Provide the (x, y) coordinate of the cell's center where the given text is located.  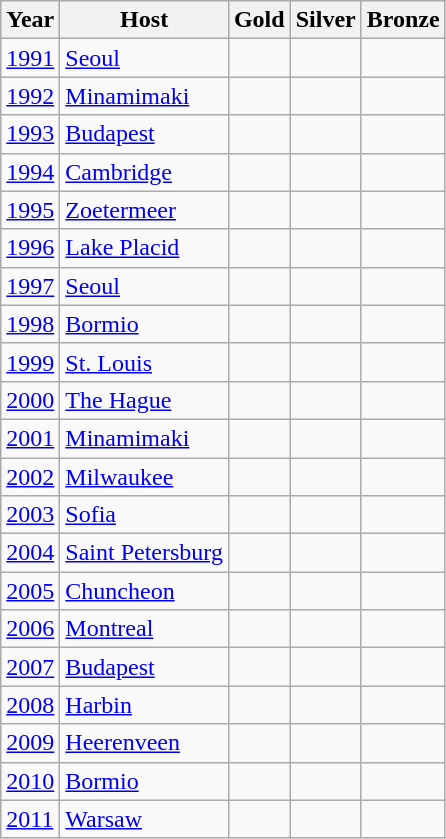
Year (30, 20)
The Hague (144, 400)
1997 (30, 286)
1993 (30, 134)
Zoetermeer (144, 210)
Gold (259, 20)
Montreal (144, 629)
1992 (30, 96)
Chuncheon (144, 591)
2001 (30, 438)
Cambridge (144, 172)
2007 (30, 667)
2009 (30, 743)
Host (144, 20)
1996 (30, 248)
2002 (30, 477)
Harbin (144, 705)
Heerenveen (144, 743)
Silver (326, 20)
1995 (30, 210)
2006 (30, 629)
1991 (30, 58)
1999 (30, 362)
St. Louis (144, 362)
Lake Placid (144, 248)
2010 (30, 781)
2008 (30, 705)
Warsaw (144, 819)
2004 (30, 553)
Bronze (403, 20)
2005 (30, 591)
Sofia (144, 515)
2000 (30, 400)
2003 (30, 515)
Saint Petersburg (144, 553)
Milwaukee (144, 477)
1994 (30, 172)
1998 (30, 324)
2011 (30, 819)
